Provide the [x, y] coordinate of the cell's center where the given text is located.  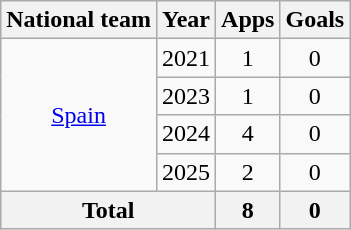
2 [248, 172]
2021 [186, 58]
2024 [186, 134]
Spain [79, 115]
National team [79, 20]
2025 [186, 172]
Goals [315, 20]
Year [186, 20]
8 [248, 210]
Apps [248, 20]
2023 [186, 96]
4 [248, 134]
Total [108, 210]
